Locate the cell with the specified text and output its [X, Y] center coordinate. 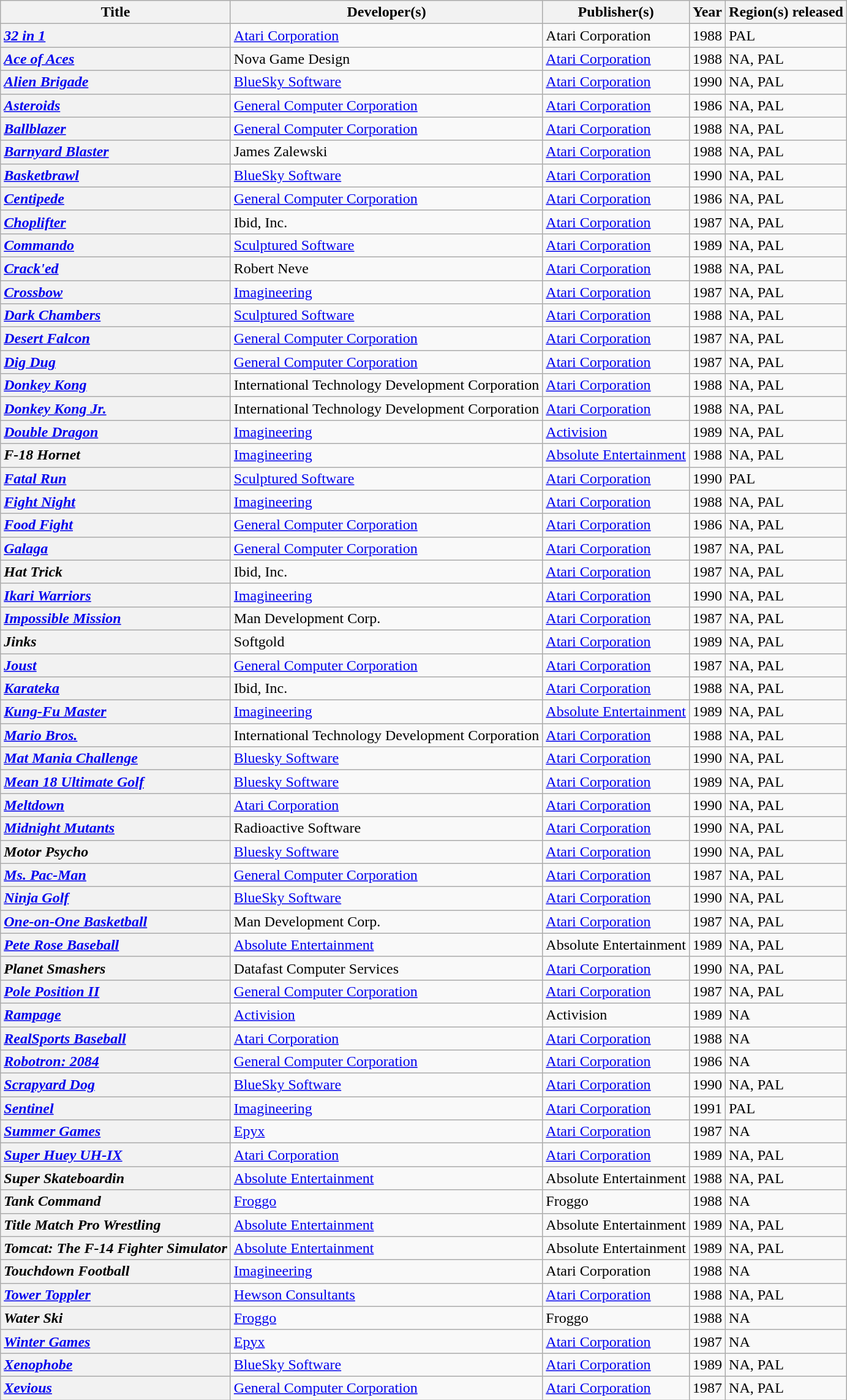
Softgold [386, 641]
Year [707, 12]
Commando [116, 245]
Summer Games [116, 1132]
Karateka [116, 689]
Datafast Computer Services [386, 968]
Radioactive Software [386, 828]
Donkey Kong Jr. [116, 409]
Hewson Consultants [386, 1295]
32 in 1 [116, 36]
Asteroids [116, 105]
Xenophobe [116, 1364]
Mario Bros. [116, 735]
James Zalewski [386, 152]
Motor Psycho [116, 852]
Basketbrawl [116, 175]
Publisher(s) [616, 12]
Impossible Mission [116, 618]
Developer(s) [386, 12]
Super Huey UH-IX [116, 1155]
Hat Trick [116, 572]
Ballblazer [116, 129]
Donkey Kong [116, 385]
Xevious [116, 1388]
Pole Position II [116, 991]
Crack'ed [116, 268]
Sentinel [116, 1108]
RealSports Baseball [116, 1039]
Pete Rose Baseball [116, 945]
Crossbow [116, 292]
Mean 18 Ultimate Golf [116, 782]
Ikari Warriors [116, 595]
Planet Smashers [116, 968]
One-on-One Basketball [116, 921]
Choplifter [116, 222]
Midnight Mutants [116, 828]
Robert Neve [386, 268]
Meltdown [116, 805]
Fatal Run [116, 479]
Kung-Fu Master [116, 712]
Ace of Aces [116, 59]
Alien Brigade [116, 82]
1991 [707, 1108]
Centipede [116, 199]
Super Skateboardin [116, 1178]
Tank Command [116, 1201]
Galaga [116, 548]
Touchdown Football [116, 1271]
Nova Game Design [386, 59]
Joust [116, 665]
Title [116, 12]
F-18 Hornet [116, 455]
Desert Falcon [116, 339]
Ninja Golf [116, 898]
Dark Chambers [116, 316]
Winter Games [116, 1341]
Barnyard Blaster [116, 152]
Dig Dug [116, 362]
Scrapyard Dog [116, 1085]
Double Dragon [116, 432]
Title Match Pro Wrestling [116, 1225]
Food Fight [116, 525]
Ms. Pac-Man [116, 875]
Robotron: 2084 [116, 1062]
Tomcat: The F-14 Fighter Simulator [116, 1248]
Fight Night [116, 502]
Mat Mania Challenge [116, 759]
Water Ski [116, 1318]
Jinks [116, 641]
Tower Toppler [116, 1295]
Rampage [116, 1015]
Region(s) released [786, 12]
